Provide the [x, y] coordinate of the cell's center where the given text is located.  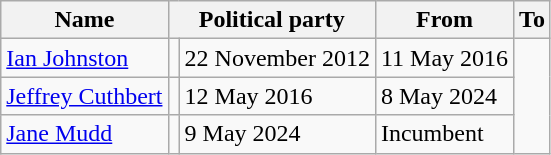
Jeffrey Cuthbert [84, 96]
To [532, 20]
From [444, 20]
9 May 2024 [277, 134]
Name [84, 20]
Incumbent [444, 134]
22 November 2012 [277, 58]
11 May 2016 [444, 58]
12 May 2016 [277, 96]
Political party [272, 20]
Jane Mudd [84, 134]
8 May 2024 [444, 96]
Ian Johnston [84, 58]
